Find where the given text appears and provide that cell's center as [X, Y] coordinate. 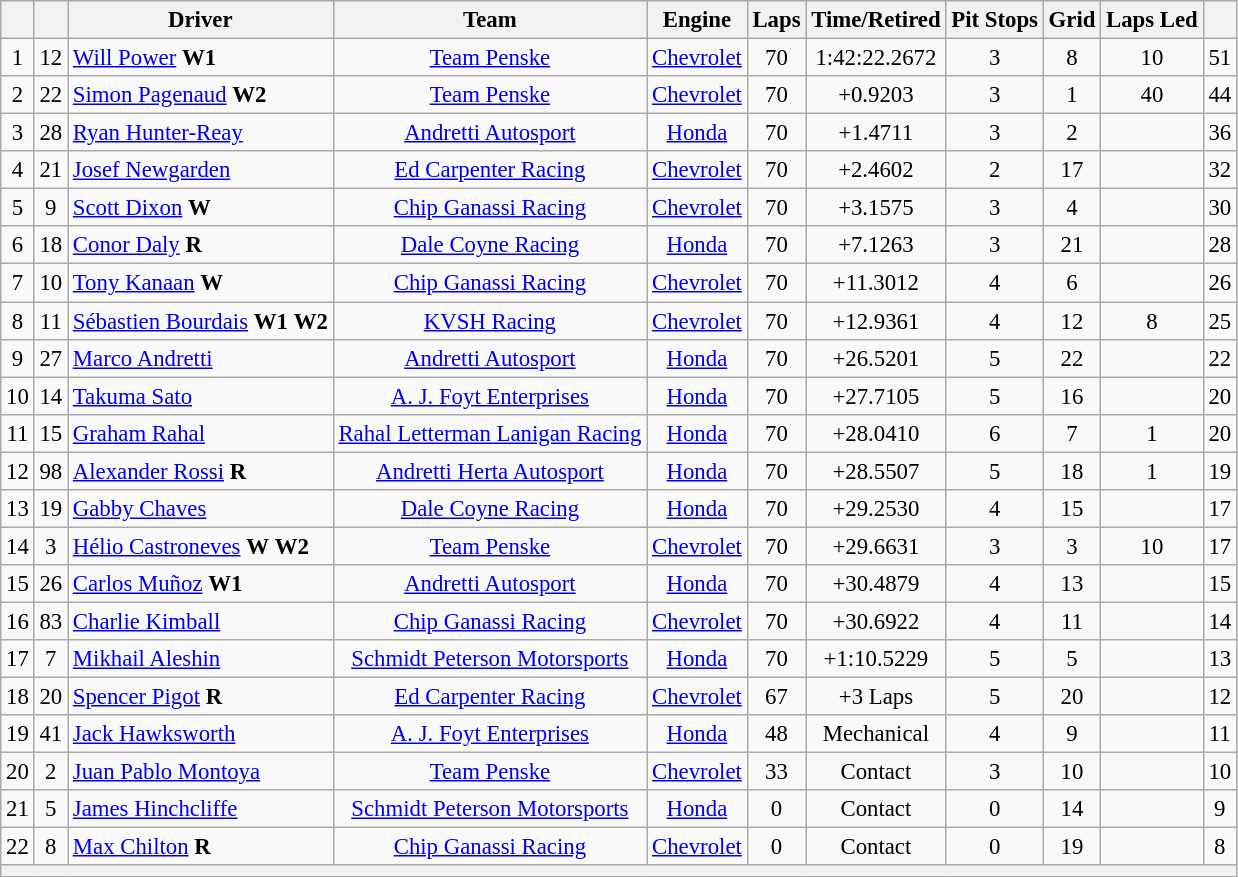
83 [50, 621]
+11.3012 [876, 283]
+1:10.5229 [876, 659]
+30.6922 [876, 621]
+28.5507 [876, 471]
Rahal Letterman Lanigan Racing [490, 433]
Team [490, 20]
Alexander Rossi R [201, 471]
Grid [1072, 20]
Tony Kanaan W [201, 283]
Scott Dixon W [201, 208]
+7.1263 [876, 245]
+12.9361 [876, 321]
33 [776, 772]
Josef Newgarden [201, 170]
Graham Rahal [201, 433]
Charlie Kimball [201, 621]
+26.5201 [876, 358]
Sébastien Bourdais W1 W2 [201, 321]
32 [1220, 170]
Simon Pagenaud W2 [201, 95]
James Hinchcliffe [201, 809]
Takuma Sato [201, 396]
+3.1575 [876, 208]
Pit Stops [994, 20]
Marco Andretti [201, 358]
Gabby Chaves [201, 509]
+27.7105 [876, 396]
Time/Retired [876, 20]
Laps Led [1152, 20]
+29.2530 [876, 509]
+28.0410 [876, 433]
Driver [201, 20]
44 [1220, 95]
Ryan Hunter-Reay [201, 133]
40 [1152, 95]
Carlos Muñoz W1 [201, 584]
1:42:22.2672 [876, 58]
+3 Laps [876, 697]
+29.6631 [876, 546]
48 [776, 734]
+2.4602 [876, 170]
30 [1220, 208]
+1.4711 [876, 133]
25 [1220, 321]
Spencer Pigot R [201, 697]
Jack Hawksworth [201, 734]
Max Chilton R [201, 847]
+30.4879 [876, 584]
KVSH Racing [490, 321]
51 [1220, 58]
Laps [776, 20]
36 [1220, 133]
Mechanical [876, 734]
Conor Daly R [201, 245]
+0.9203 [876, 95]
27 [50, 358]
41 [50, 734]
67 [776, 697]
Hélio Castroneves W W2 [201, 546]
98 [50, 471]
Will Power W1 [201, 58]
Andretti Herta Autosport [490, 471]
Juan Pablo Montoya [201, 772]
Engine [697, 20]
Mikhail Aleshin [201, 659]
